For the text-containing cell, return its midpoint in [x, y] coordinate format. 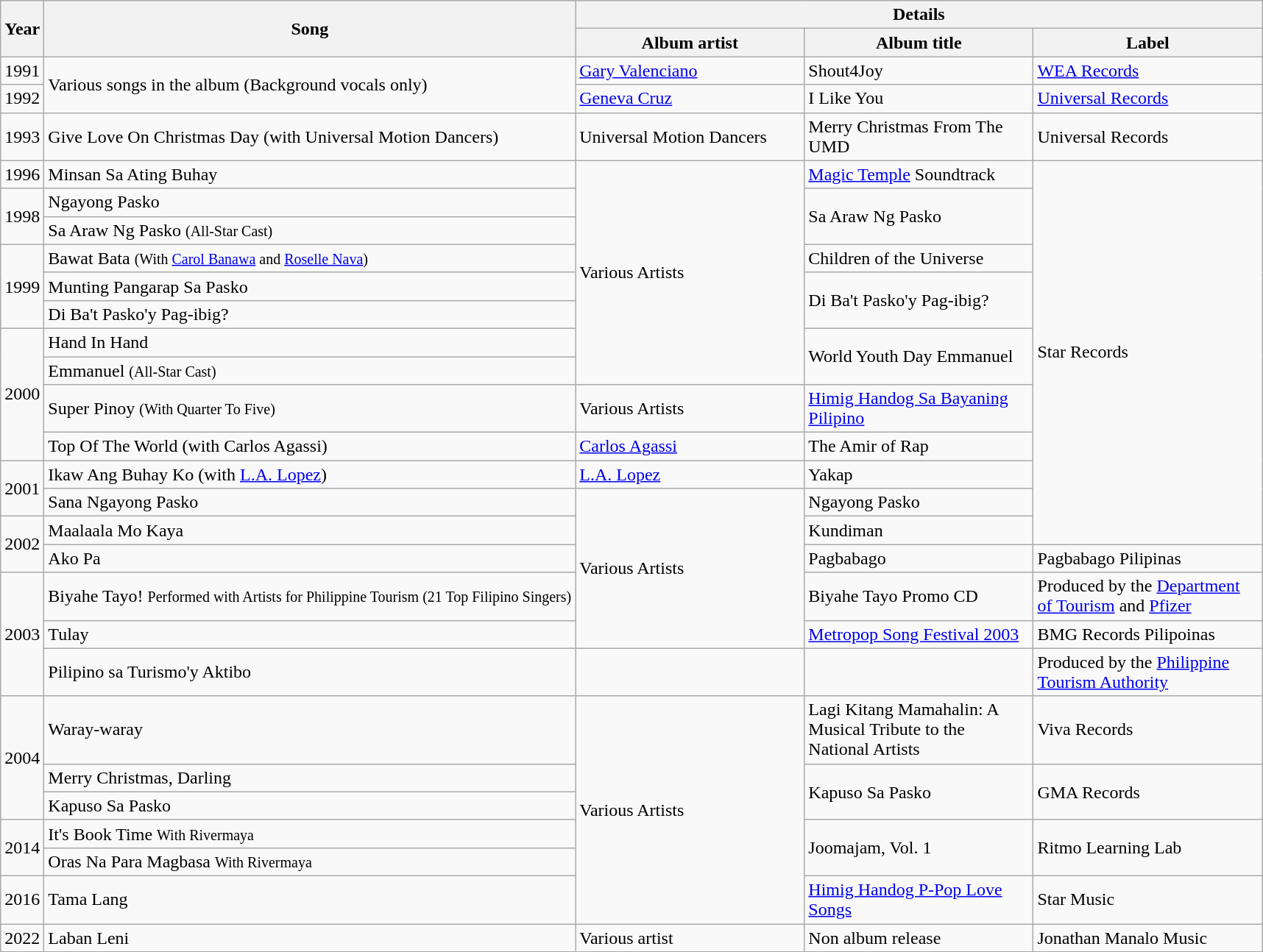
2002 [22, 544]
Tama Lang [310, 899]
Ako Pa [310, 558]
Give Love On Christmas Day (with Universal Motion Dancers) [310, 137]
It's Book Time With Rivermaya [310, 834]
Waray-waray [310, 730]
Merry Christmas, Darling [310, 778]
Biyahe Tayo Promo CD [919, 596]
Song [310, 29]
1998 [22, 216]
Yakap [919, 475]
Universal Motion Dancers [690, 137]
Kundiman [919, 530]
Ritmo Learning Lab [1148, 848]
Himig Handog P-Pop Love Songs [919, 899]
2003 [22, 634]
Album title [919, 43]
Produced by the Department of Tourism and Pfizer [1148, 596]
Shout4Joy [919, 71]
Tulay [310, 634]
GMA Records [1148, 792]
Pagbabago [919, 558]
1999 [22, 286]
Jonathan Manalo Music [1148, 938]
Super Pinoy (With Quarter To Five) [310, 409]
Merry Christmas From The UMD [919, 137]
Various artist [690, 938]
Carlos Agassi [690, 447]
1992 [22, 99]
I Like You [919, 99]
2022 [22, 938]
Magic Temple Soundtrack [919, 174]
Emmanuel (All-Star Cast) [310, 370]
Lagi Kitang Mamahalin: A Musical Tribute to the National Artists [919, 730]
Bawat Bata (With Carol Banawa and Roselle Nava) [310, 258]
Maalaala Mo Kaya [310, 530]
Ikaw Ang Buhay Ko (with L.A. Lopez) [310, 475]
World Youth Day Emmanuel [919, 356]
Laban Leni [310, 938]
Details [919, 15]
Sana Ngayong Pasko [310, 502]
Produced by the Philippine Tourism Authority [1148, 672]
Sa Araw Ng Pasko [919, 216]
Geneva Cruz [690, 99]
1993 [22, 137]
Pilipino sa Turismo'y Aktibo [310, 672]
Oras Na Para Magbasa With Rivermaya [310, 862]
Various songs in the album (Background vocals only) [310, 85]
Gary Valenciano [690, 71]
Himig Handog Sa Bayaning Pilipino [919, 409]
Biyahe Tayo! Performed with Artists for Philippine Tourism (21 Top Filipino Singers) [310, 596]
Joomajam, Vol. 1 [919, 848]
Munting Pangarap Sa Pasko [310, 286]
WEA Records [1148, 71]
Metropop Song Festival 2003 [919, 634]
The Amir of Rap [919, 447]
2014 [22, 848]
Minsan Sa Ating Buhay [310, 174]
Children of the Universe [919, 258]
Star Music [1148, 899]
Hand In Hand [310, 342]
Star Records [1148, 352]
Non album release [919, 938]
2001 [22, 489]
Top Of The World (with Carlos Agassi) [310, 447]
Viva Records [1148, 730]
2016 [22, 899]
1991 [22, 71]
Label [1148, 43]
2004 [22, 758]
Pagbabago Pilipinas [1148, 558]
BMG Records Pilipoinas [1148, 634]
L.A. Lopez [690, 475]
Year [22, 29]
Album artist [690, 43]
1996 [22, 174]
Sa Araw Ng Pasko (All-Star Cast) [310, 230]
2000 [22, 394]
